Detect which cell encompasses the target text, then output its [x, y] center coordinate. 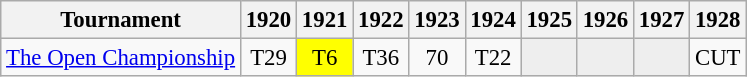
Tournament [121, 20]
70 [437, 58]
1926 [605, 20]
1922 [381, 20]
1928 [718, 20]
The Open Championship [121, 58]
T29 [268, 58]
T22 [493, 58]
1921 [325, 20]
1925 [549, 20]
1923 [437, 20]
1927 [661, 20]
T36 [381, 58]
CUT [718, 58]
T6 [325, 58]
1920 [268, 20]
1924 [493, 20]
